Capture the cell that displays the provided text and extract its [x, y] central coordinate. 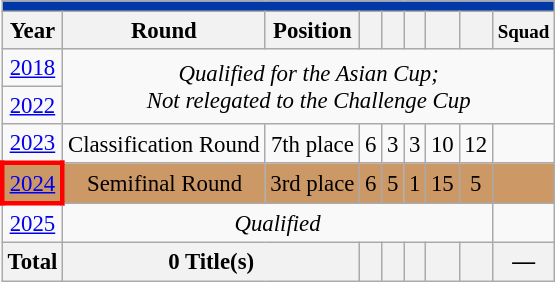
0 Title(s) [212, 262]
1 [415, 184]
Position [312, 31]
2024 [32, 184]
12 [476, 144]
2018 [32, 68]
— [523, 262]
10 [442, 144]
2022 [32, 106]
2025 [32, 224]
Classification Round [164, 144]
Qualified for the Asian Cup;Not relegated to the Challenge Cup [309, 86]
2023 [32, 144]
Total [32, 262]
Squad [523, 31]
15 [442, 184]
Semifinal Round [164, 184]
Year [32, 31]
3rd place [312, 184]
Round [164, 31]
7th place [312, 144]
Qualified [278, 224]
